Return the (X, Y) coordinate for the center point of the cell that contains the specified text.  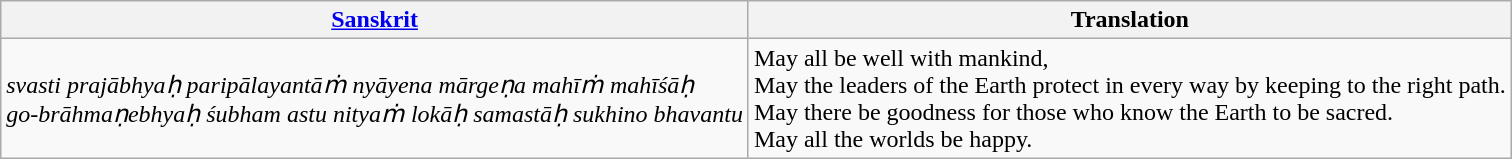
Translation (1130, 20)
svasti prajābhyaḥ paripālayantāṁ nyāyena mārgeṇa mahīṁ mahīśāḥgo-brāhmaṇebhyaḥ śubham astu nityaṁ lokāḥ samastāḥ sukhino bhavantu (375, 98)
Sanskrit (375, 20)
